Return the (X, Y) coordinate for the center point of the cell that contains the specified text.  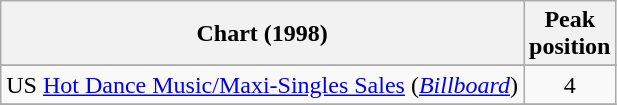
Chart (1998) (262, 34)
Peakposition (570, 34)
US Hot Dance Music/Maxi-Singles Sales (Billboard) (262, 85)
4 (570, 85)
